Provide the [x, y] coordinate of the cell's center where the given text is located.  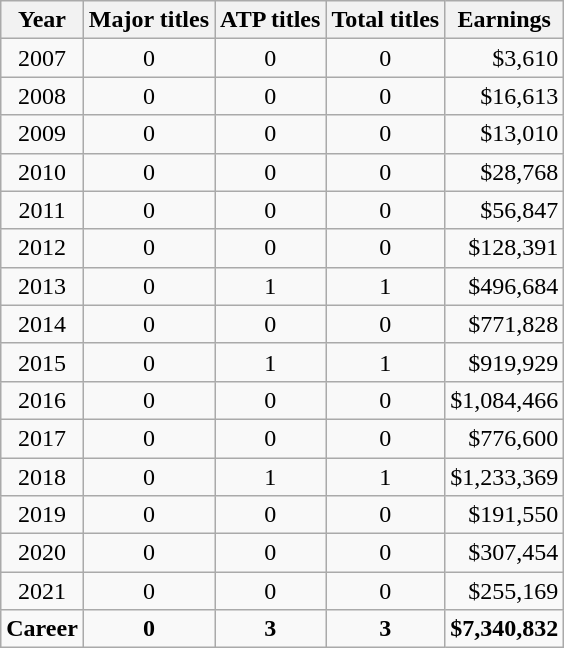
2013 [42, 286]
$28,768 [504, 172]
Total titles [386, 20]
$776,600 [504, 438]
2009 [42, 134]
$919,929 [504, 362]
2008 [42, 96]
2017 [42, 438]
2015 [42, 362]
$307,454 [504, 553]
Earnings [504, 20]
2021 [42, 591]
$56,847 [504, 210]
Major titles [148, 20]
2012 [42, 248]
$496,684 [504, 286]
2018 [42, 477]
$3,610 [504, 58]
Year [42, 20]
2010 [42, 172]
2014 [42, 324]
$1,084,466 [504, 400]
2019 [42, 515]
$191,550 [504, 515]
$7,340,832 [504, 629]
$13,010 [504, 134]
$16,613 [504, 96]
2020 [42, 553]
$255,169 [504, 591]
$1,233,369 [504, 477]
2011 [42, 210]
Career [42, 629]
2007 [42, 58]
$128,391 [504, 248]
2016 [42, 400]
ATP titles [270, 20]
$771,828 [504, 324]
